Extract the (X, Y) coordinate from the center of the cell holding the provided text.  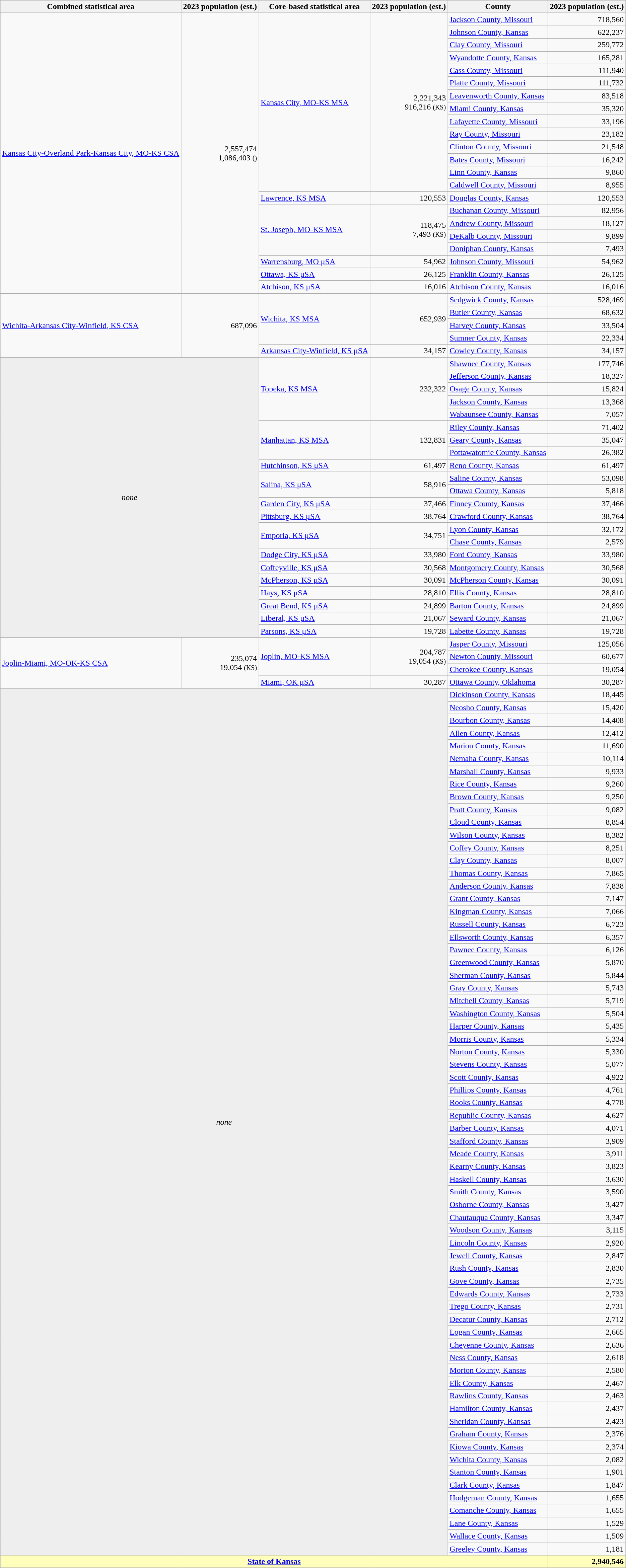
15,420 (587, 707)
53,098 (587, 478)
5,818 (587, 491)
McPherson County, Kansas (498, 580)
3,909 (587, 1141)
Wichita-Arkansas City-Winfield, KS CSA (91, 325)
71,402 (587, 427)
Jewell County, Kansas (498, 1256)
Butler County, Kansas (498, 312)
Greenwood County, Kansas (498, 962)
8,007 (587, 861)
1,181 (587, 1549)
Bourbon County, Kansas (498, 720)
Dickinson County, Kansas (498, 695)
Labette County, Kansas (498, 631)
Liberal, KS μSA (315, 618)
58,916 (409, 484)
5,077 (587, 1064)
165,281 (587, 58)
Osborne County, Kansas (498, 1205)
County (498, 7)
Warrensburg, MO μSA (315, 262)
Franklin County, Kansas (498, 274)
3,630 (587, 1179)
Scott County, Kansas (498, 1077)
Chautauqua County, Kansas (498, 1217)
2,374 (587, 1447)
Cass County, Missouri (498, 70)
4,627 (587, 1115)
Clark County, Kansas (498, 1485)
Osage County, Kansas (498, 389)
Finney County, Kansas (498, 504)
Clay County, Kansas (498, 861)
Lafayette County, Missouri (498, 121)
2,463 (587, 1396)
2,082 (587, 1460)
2,580 (587, 1370)
19,054 (587, 669)
Buchanan County, Missouri (498, 211)
Woodson County, Kansas (498, 1230)
Reno County, Kansas (498, 465)
Thomas County, Kansas (498, 873)
Douglas County, Kansas (498, 198)
Stevens County, Kansas (498, 1064)
Greeley County, Kansas (498, 1549)
82,956 (587, 211)
5,844 (587, 975)
16,242 (587, 160)
Parsons, KS μSA (315, 631)
35,047 (587, 440)
Haskell County, Kansas (498, 1179)
Core-based statistical area (315, 7)
Marshall County, Kansas (498, 771)
Harper County, Kansas (498, 1026)
622,237 (587, 32)
125,056 (587, 644)
Harvey County, Kansas (498, 325)
Barber County, Kansas (498, 1128)
Cherokee County, Kansas (498, 669)
14,408 (587, 720)
Joplin-Miami, MO-OK-KS CSA (91, 663)
5,435 (587, 1026)
18,127 (587, 223)
Topeka, KS MSA (315, 389)
6,723 (587, 924)
Emporia, KS μSA (315, 535)
Leavenworth County, Kansas (498, 96)
Garden City, KS μSA (315, 504)
Norton County, Kansas (498, 1052)
2,618 (587, 1357)
1,529 (587, 1523)
Pawnee County, Kansas (498, 950)
2,579 (587, 542)
204,78719,054 (KS) (409, 657)
Meade County, Kansas (498, 1153)
Decatur County, Kansas (498, 1319)
2,712 (587, 1319)
Manhattan, KS MSA (315, 440)
2,437 (587, 1409)
33,504 (587, 325)
DeKalb County, Missouri (498, 236)
Kingman County, Kansas (498, 911)
Mitchell County, Kansas (498, 1001)
Clinton County, Missouri (498, 147)
3,823 (587, 1166)
68,632 (587, 312)
Platte County, Missouri (498, 83)
1,509 (587, 1536)
7,057 (587, 415)
259,772 (587, 45)
Chase County, Kansas (498, 542)
111,732 (587, 83)
9,260 (587, 784)
34,751 (409, 535)
5,334 (587, 1039)
Gray County, Kansas (498, 988)
232,322 (409, 389)
5,719 (587, 1001)
Kansas City-Overland Park-Kansas City, MO-KS CSA (91, 153)
4,761 (587, 1090)
9,899 (587, 236)
3,347 (587, 1217)
652,939 (409, 319)
Rush County, Kansas (498, 1268)
Ottawa County, Kansas (498, 491)
Atchison, KS μSA (315, 287)
Lincoln County, Kansas (498, 1243)
528,469 (587, 300)
22,334 (587, 338)
Jasper County, Missouri (498, 644)
5,870 (587, 962)
Hamilton County, Kansas (498, 1409)
Clay County, Missouri (498, 45)
Morton County, Kansas (498, 1370)
12,412 (587, 733)
State of Kansas (274, 1561)
Barton County, Kansas (498, 606)
Brown County, Kansas (498, 797)
Edwards County, Kansas (498, 1294)
8,251 (587, 848)
2,733 (587, 1294)
Johnson County, Missouri (498, 262)
1,847 (587, 1485)
Grant County, Kansas (498, 899)
Cowley County, Kansas (498, 351)
Stafford County, Kansas (498, 1141)
26,382 (587, 453)
Cheyenne County, Kansas (498, 1345)
15,824 (587, 389)
132,831 (409, 440)
5,330 (587, 1052)
Marion County, Kansas (498, 746)
Ottawa County, Oklahoma (498, 682)
Coffeyville, KS μSA (315, 568)
8,854 (587, 822)
Combined statistical area (91, 7)
2,423 (587, 1421)
Smith County, Kansas (498, 1192)
5,743 (587, 988)
Rawlins County, Kansas (498, 1396)
Lawrence, KS MSA (315, 198)
Andrew County, Missouri (498, 223)
11,690 (587, 746)
33,196 (587, 121)
2,920 (587, 1243)
Seward County, Kansas (498, 618)
32,172 (587, 529)
Wyandotte County, Kansas (498, 58)
7,493 (587, 249)
Salina, KS μSA (315, 484)
Saline County, Kansas (498, 478)
Rooks County, Kansas (498, 1103)
Hays, KS μSA (315, 593)
83,518 (587, 96)
Kansas City, MO-KS MSA (315, 102)
1,901 (587, 1472)
Coffey County, Kansas (498, 848)
Jackson County, Kansas (498, 402)
Linn County, Kansas (498, 172)
Jackson County, Missouri (498, 19)
Rice County, Kansas (498, 784)
8,382 (587, 835)
7,147 (587, 899)
3,911 (587, 1153)
Morris County, Kansas (498, 1039)
718,560 (587, 19)
Ness County, Kansas (498, 1357)
4,071 (587, 1128)
Miami County, Kansas (498, 108)
21,548 (587, 147)
Lane County, Kansas (498, 1523)
Sedgwick County, Kansas (498, 300)
177,746 (587, 363)
Pratt County, Kansas (498, 810)
Pottawatomie County, Kansas (498, 453)
Miami, OK μSA (315, 682)
2,221,343916,216 (KS) (409, 102)
2,735 (587, 1281)
Neosho County, Kansas (498, 707)
Ottawa, KS μSA (315, 274)
2,467 (587, 1383)
23,182 (587, 134)
Wichita, KS MSA (315, 319)
9,082 (587, 810)
7,865 (587, 873)
2,665 (587, 1332)
9,250 (587, 797)
18,327 (587, 376)
Ford County, Kansas (498, 554)
Hodgeman County, Kansas (498, 1498)
McPherson, KS μSA (315, 580)
Stanton County, Kansas (498, 1472)
Logan County, Kansas (498, 1332)
Sumner County, Kansas (498, 338)
7,066 (587, 911)
2,731 (587, 1306)
Russell County, Kansas (498, 924)
Trego County, Kansas (498, 1306)
Ellis County, Kansas (498, 593)
Pittsburg, KS μSA (315, 516)
Dodge City, KS μSA (315, 554)
2,940,546 (587, 1561)
2,830 (587, 1268)
2,557,4741,086,403 () (220, 153)
Arkansas City-Winfield, KS μSA (315, 351)
Great Bend, KS μSA (315, 606)
St. Joseph, MO-KS MSA (315, 230)
5,504 (587, 1014)
Cloud County, Kansas (498, 822)
Wallace County, Kansas (498, 1536)
Kearny County, Kansas (498, 1166)
9,933 (587, 771)
Washington County, Kansas (498, 1014)
Ellsworth County, Kansas (498, 937)
Sheridan County, Kansas (498, 1421)
3,590 (587, 1192)
18,445 (587, 695)
Wilson County, Kansas (498, 835)
Wabaunsee County, Kansas (498, 415)
Hutchinson, KS μSA (315, 465)
Caldwell County, Missouri (498, 185)
Geary County, Kansas (498, 440)
Allen County, Kansas (498, 733)
687,096 (220, 325)
Bates County, Missouri (498, 160)
4,778 (587, 1103)
6,126 (587, 950)
Ray County, Missouri (498, 134)
Jefferson County, Kansas (498, 376)
2,636 (587, 1345)
Montgomery County, Kansas (498, 568)
Anderson County, Kansas (498, 886)
111,940 (587, 70)
3,115 (587, 1230)
7,838 (587, 886)
Kiowa County, Kansas (498, 1447)
Joplin, MO-KS MSA (315, 657)
Sherman County, Kansas (498, 975)
10,114 (587, 758)
Lyon County, Kansas (498, 529)
Nemaha County, Kansas (498, 758)
3,427 (587, 1205)
118,4757,493 (KS) (409, 230)
8,955 (587, 185)
Crawford County, Kansas (498, 516)
4,922 (587, 1077)
235,07419,054 (KS) (220, 663)
13,368 (587, 402)
2,847 (587, 1256)
35,320 (587, 108)
Johnson County, Kansas (498, 32)
2,376 (587, 1434)
60,677 (587, 657)
9,860 (587, 172)
Riley County, Kansas (498, 427)
Newton County, Missouri (498, 657)
Doniphan County, Kansas (498, 249)
Wichita County, Kansas (498, 1460)
Republic County, Kansas (498, 1115)
6,357 (587, 937)
Phillips County, Kansas (498, 1090)
Elk County, Kansas (498, 1383)
Gove County, Kansas (498, 1281)
Shawnee County, Kansas (498, 363)
Comanche County, Kansas (498, 1510)
Graham County, Kansas (498, 1434)
Atchison County, Kansas (498, 287)
